Locate the cell with the specified text and output its [X, Y] center coordinate. 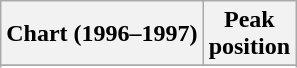
Chart (1996–1997) [102, 34]
Peakposition [249, 34]
